For the text-containing cell, return its midpoint in [x, y] coordinate format. 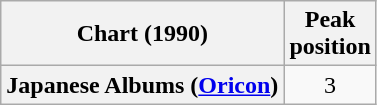
Chart (1990) [142, 34]
Peakposition [330, 34]
Japanese Albums (Oricon) [142, 85]
3 [330, 85]
